Detect which cell encompasses the target text, then output its (x, y) center coordinate. 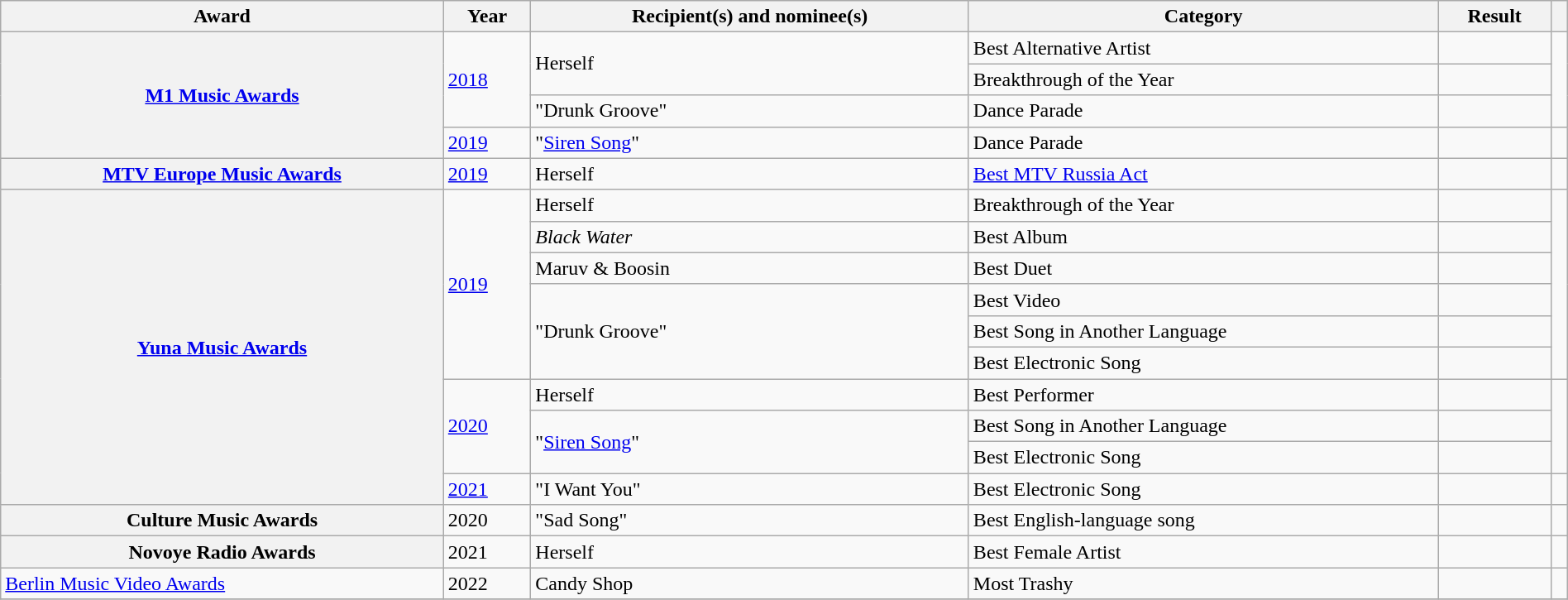
MTV Europe Music Awards (222, 174)
Best English-language song (1203, 521)
Best Female Artist (1203, 552)
2018 (487, 79)
Candy Shop (750, 583)
Best MTV Russia Act (1203, 174)
Category (1203, 17)
Best Album (1203, 237)
M1 Music Awards (222, 95)
Best Performer (1203, 395)
Berlin Music Video Awards (222, 583)
Culture Music Awards (222, 521)
Novoye Radio Awards (222, 552)
2022 (487, 583)
Maruv & Boosin (750, 268)
Best Duet (1203, 268)
Best Video (1203, 300)
"Sad Song" (750, 521)
Yuna Music Awards (222, 348)
Year (487, 17)
Most Trashy (1203, 583)
Black Water (750, 237)
Best Alternative Artist (1203, 48)
Award (222, 17)
"I Want You" (750, 489)
Recipient(s) and nominee(s) (750, 17)
Result (1494, 17)
